Provide the (X, Y) coordinate of the cell's center where the given text is located.  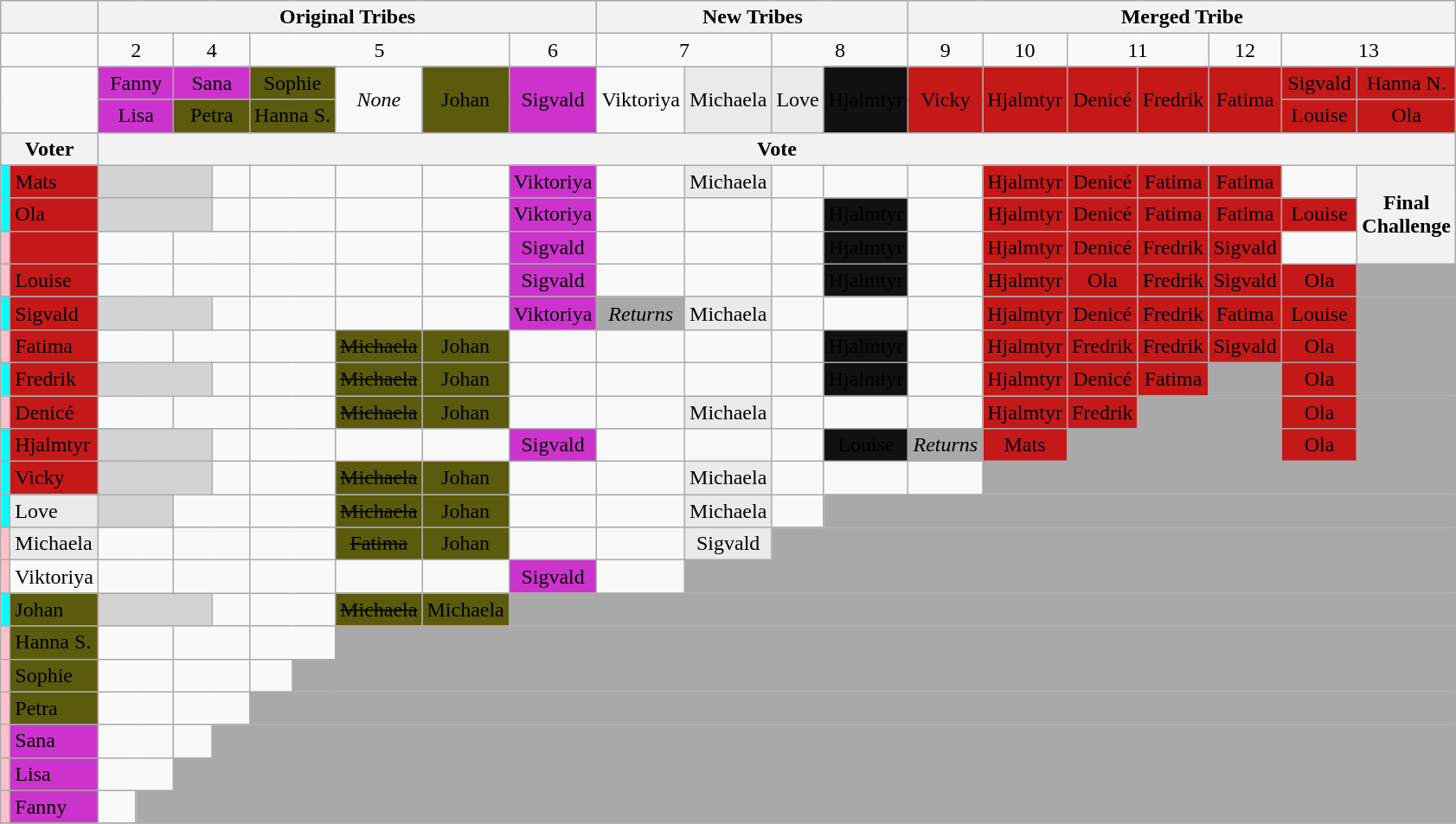
5 (380, 50)
8 (840, 50)
13 (1369, 50)
7 (684, 50)
11 (1137, 50)
Vote (777, 149)
Original Tribes (347, 17)
9 (946, 50)
10 (1025, 50)
4 (212, 50)
None (379, 99)
New Tribes (753, 17)
6 (553, 50)
FinalChallenge (1407, 214)
Merged Tribe (1182, 17)
12 (1245, 50)
Hanna N. (1407, 83)
2 (136, 50)
Voter (50, 149)
